Identify which cell holds the provided text, then report its [x, y] central coordinate. 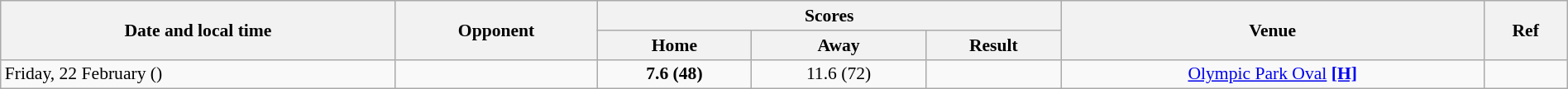
Scores [829, 16]
Date and local time [198, 30]
7.6 (48) [675, 74]
Opponent [496, 30]
11.6 (72) [839, 74]
Friday, 22 February () [198, 74]
Home [675, 45]
Olympic Park Oval [H] [1272, 74]
Away [839, 45]
Ref [1525, 30]
Result [993, 45]
Venue [1272, 30]
